Provide the (x, y) coordinate of the cell's center where the given text is located.  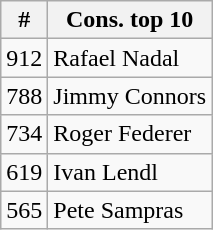
# (24, 20)
619 (24, 172)
565 (24, 210)
Rafael Nadal (130, 58)
912 (24, 58)
Cons. top 10 (130, 20)
788 (24, 96)
734 (24, 134)
Ivan Lendl (130, 172)
Jimmy Connors (130, 96)
Roger Federer (130, 134)
Pete Sampras (130, 210)
